Identify which cell holds the provided text, then report its [x, y] central coordinate. 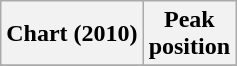
Chart (2010) [72, 34]
Peakposition [189, 34]
